Determine the (x, y) coordinate at the center of the cell enclosing the given text.  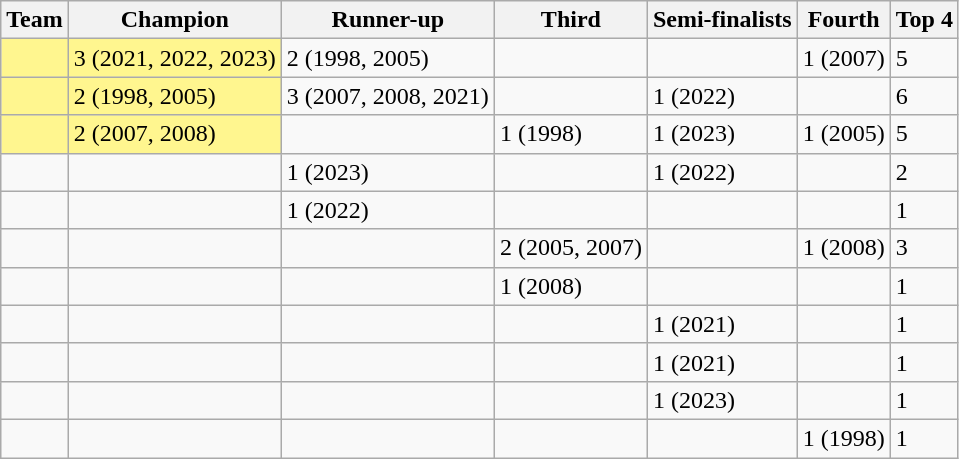
3 (924, 248)
3 (2007, 2008, 2021) (388, 96)
Runner-up (388, 20)
Semi-finalists (722, 20)
Top 4 (924, 20)
6 (924, 96)
2 (924, 172)
Fourth (844, 20)
2 (2007, 2008) (174, 134)
3 (2021, 2022, 2023) (174, 58)
2 (2005, 2007) (570, 248)
1 (2005) (844, 134)
Third (570, 20)
Team (35, 20)
1 (2007) (844, 58)
Champion (174, 20)
